Output the [x, y] coordinate of the center of the cell containing the given text.  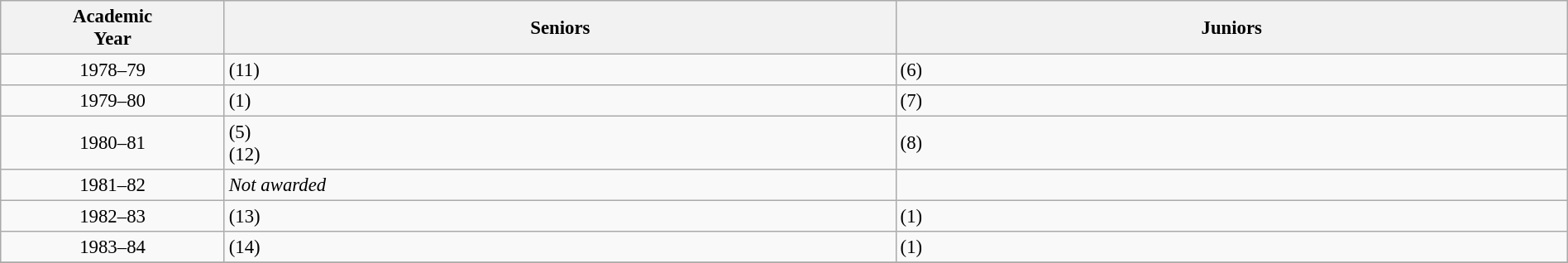
Juniors [1231, 28]
AcademicYear [112, 28]
1978–79 [112, 70]
1982–83 [112, 217]
(7) [1231, 101]
Not awarded [560, 185]
1979–80 [112, 101]
1983–84 [112, 247]
Seniors [560, 28]
1981–82 [112, 185]
(14) [560, 247]
1980–81 [112, 144]
(13) [560, 217]
(8) [1231, 144]
(5) (12) [560, 144]
(11) [560, 70]
(6) [1231, 70]
